Locate the cell with the specified text and output its (x, y) center coordinate. 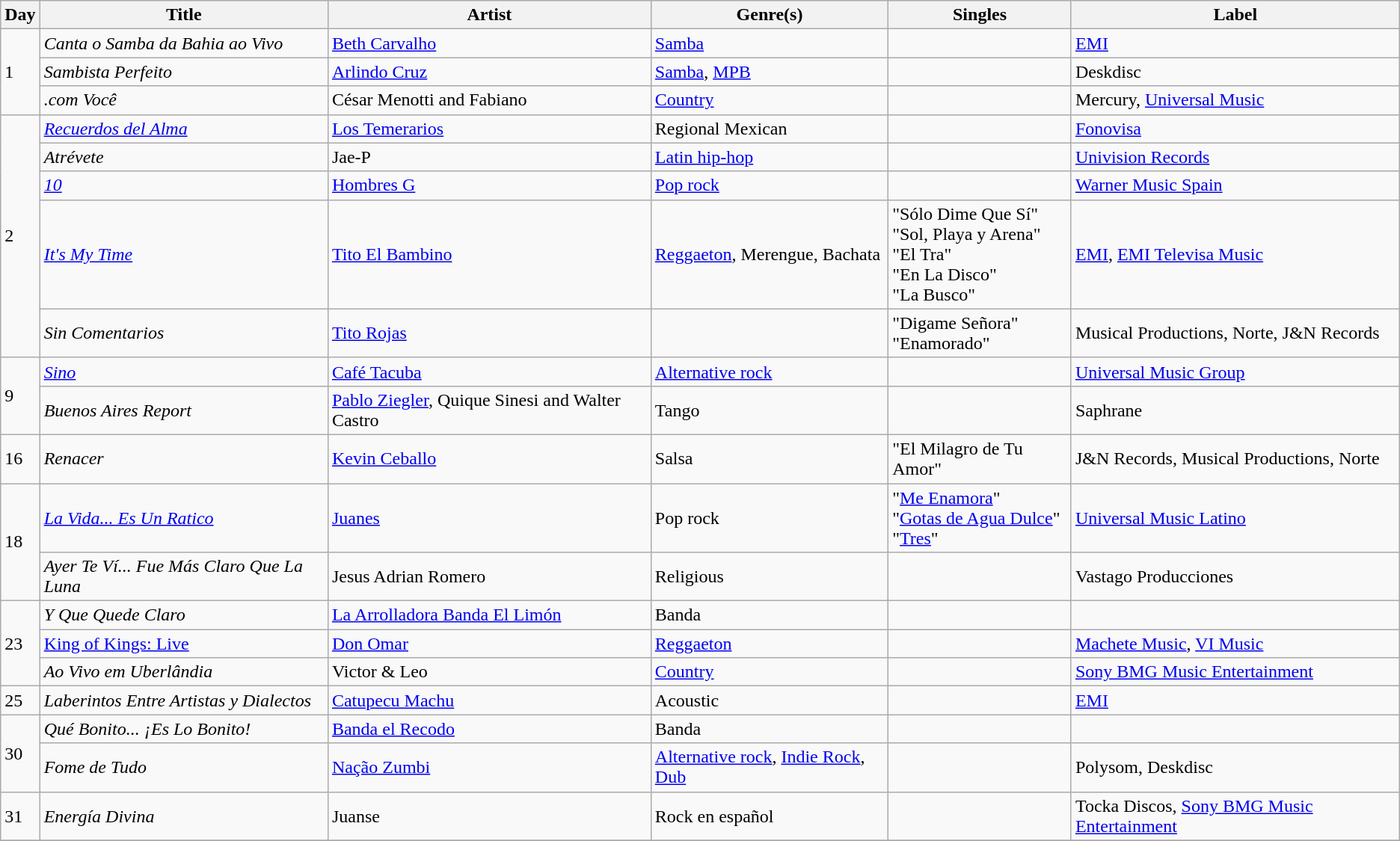
Tito El Bambino (489, 254)
EMI, EMI Televisa Music (1235, 254)
Hombres G (489, 185)
Arlindo Cruz (489, 72)
Banda el Recodo (489, 729)
25 (20, 700)
Saphrane (1235, 410)
Vastago Producciones (1235, 577)
16 (20, 459)
Jesus Adrian Romero (489, 577)
Recuerdos del Alma (184, 129)
9 (20, 396)
Mercury, Universal Music (1235, 100)
Sony BMG Music Entertainment (1235, 672)
Sino (184, 372)
Fonovisa (1235, 129)
Day (20, 15)
Universal Music Latino (1235, 517)
Deskdisc (1235, 72)
Atrévete (184, 157)
Machete Music, VI Music (1235, 644)
Fome de Tudo (184, 767)
Nação Zumbi (489, 767)
Alternative rock (769, 372)
Label (1235, 15)
Sambista Perfeito (184, 72)
Artist (489, 15)
Catupecu Machu (489, 700)
King of Kings: Live (184, 644)
César Menotti and Fabiano (489, 100)
"Digame Señora""Enamorado" (980, 333)
Buenos Aires Report (184, 410)
10 (184, 185)
Reggaeton (769, 644)
La Vida... Es Un Ratico (184, 517)
Samba (769, 43)
Latin hip-hop (769, 157)
Sin Comentarios (184, 333)
Ayer Te Ví... Fue Más Claro Que La Luna (184, 577)
Religious (769, 577)
Polysom, Deskdisc (1235, 767)
Victor & Leo (489, 672)
Acoustic (769, 700)
Jae-P (489, 157)
"El Milagro de Tu Amor" (980, 459)
Universal Music Group (1235, 372)
J&N Records, Musical Productions, Norte (1235, 459)
Café Tacuba (489, 372)
30 (20, 754)
23 (20, 644)
Univision Records (1235, 157)
Beth Carvalho (489, 43)
18 (20, 541)
Ao Vivo em Uberlândia (184, 672)
Juanse (489, 816)
Tocka Discos, Sony BMG Music Entertainment (1235, 816)
Don Omar (489, 644)
2 (20, 236)
"Sólo Dime Que Sí""Sol, Playa y Arena""El Tra""En La Disco""La Busco" (980, 254)
Energía Divina (184, 816)
La Arrolladora Banda El Limón (489, 615)
Canta o Samba da Bahia ao Vivo (184, 43)
Juanes (489, 517)
Y Que Quede Claro (184, 615)
Musical Productions, Norte, J&N Records (1235, 333)
Rock en español (769, 816)
Samba, MPB (769, 72)
Qué Bonito... ¡Es Lo Bonito! (184, 729)
Salsa (769, 459)
Title (184, 15)
Los Temerarios (489, 129)
Reggaeton, Merengue, Bachata (769, 254)
It's My Time (184, 254)
Renacer (184, 459)
1 (20, 72)
Warner Music Spain (1235, 185)
Kevin Ceballo (489, 459)
Regional Mexican (769, 129)
"Me Enamora""Gotas de Agua Dulce""Tres" (980, 517)
Tango (769, 410)
Pablo Ziegler, Quique Sinesi and Walter Castro (489, 410)
31 (20, 816)
.com Você (184, 100)
Singles (980, 15)
Laberintos Entre Artistas y Dialectos (184, 700)
Tito Rojas (489, 333)
Alternative rock, Indie Rock, Dub (769, 767)
Genre(s) (769, 15)
